From the cell containing the given text, extract its center point as (x, y) coordinate. 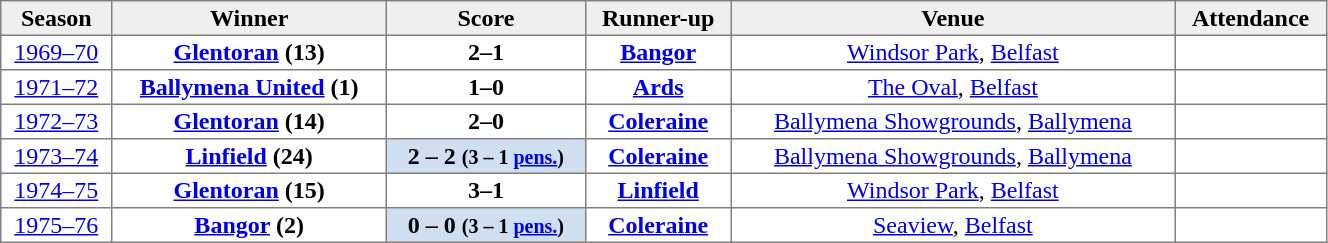
Linfield (658, 190)
The Oval, Belfast (953, 87)
Winner (250, 18)
Glentoran (13) (250, 52)
1971–72 (56, 87)
3–1 (486, 190)
1972–73 (56, 121)
Glentoran (14) (250, 121)
Venue (953, 18)
Seaview, Belfast (953, 225)
Ballymena United (1) (250, 87)
Bangor (658, 52)
Season (56, 18)
Attendance (1251, 18)
2 – 2 (3 – 1 pens.) (486, 156)
1973–74 (56, 156)
0 – 0 (3 – 1 pens.) (486, 225)
2–0 (486, 121)
Score (486, 18)
1–0 (486, 87)
Linfield (24) (250, 156)
1969–70 (56, 52)
2–1 (486, 52)
1975–76 (56, 225)
Glentoran (15) (250, 190)
Ards (658, 87)
Bangor (2) (250, 225)
1974–75 (56, 190)
Runner-up (658, 18)
